Pinpoint the cell where the given text exists, returning its (X, Y) midpoint coordinate. 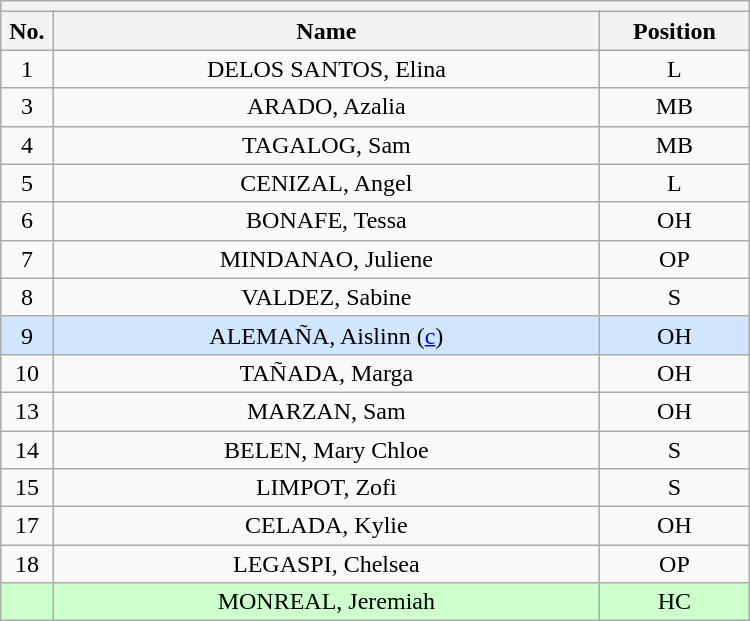
TAGALOG, Sam (326, 145)
4 (27, 145)
TAÑADA, Marga (326, 373)
14 (27, 449)
15 (27, 488)
7 (27, 259)
Name (326, 31)
ALEMAÑA, Aislinn (c) (326, 335)
LIMPOT, Zofi (326, 488)
CENIZAL, Angel (326, 183)
17 (27, 526)
CELADA, Kylie (326, 526)
BONAFE, Tessa (326, 221)
8 (27, 297)
MARZAN, Sam (326, 411)
No. (27, 31)
MINDANAO, Juliene (326, 259)
LEGASPI, Chelsea (326, 564)
HC (675, 602)
10 (27, 373)
ARADO, Azalia (326, 107)
13 (27, 411)
18 (27, 564)
9 (27, 335)
3 (27, 107)
1 (27, 69)
BELEN, Mary Chloe (326, 449)
6 (27, 221)
VALDEZ, Sabine (326, 297)
5 (27, 183)
DELOS SANTOS, Elina (326, 69)
Position (675, 31)
MONREAL, Jeremiah (326, 602)
